Locate the cell with the specified text and output its [x, y] center coordinate. 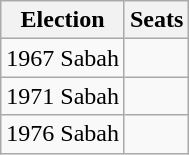
Election [63, 20]
Seats [156, 20]
1971 Sabah [63, 96]
1967 Sabah [63, 58]
1976 Sabah [63, 134]
